Output the [x, y] coordinate of the center of the cell containing the given text.  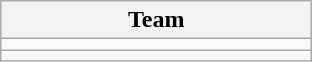
Team [156, 20]
